Return the [X, Y] coordinate for the center point of the cell that contains the specified text.  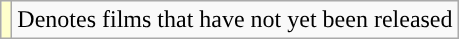
Denotes films that have not yet been released [235, 20]
